Determine the (x, y) coordinate at the center of the cell enclosing the given text.  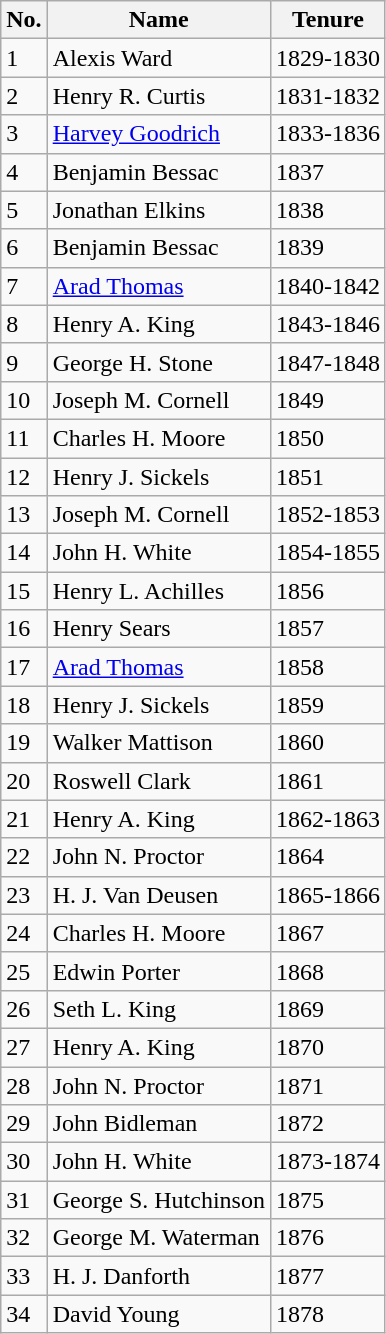
29 (24, 1124)
20 (24, 781)
1877 (328, 1276)
1840-1842 (328, 286)
1875 (328, 1200)
H. J. Danforth (158, 1276)
2 (24, 96)
1838 (328, 210)
12 (24, 477)
32 (24, 1238)
19 (24, 743)
H. J. Van Deusen (158, 895)
1871 (328, 1085)
1837 (328, 172)
Henry L. Achilles (158, 591)
1843-1846 (328, 324)
16 (24, 629)
George S. Hutchinson (158, 1200)
Henry R. Curtis (158, 96)
Harvey Goodrich (158, 134)
34 (24, 1314)
27 (24, 1047)
David Young (158, 1314)
1839 (328, 248)
1854-1855 (328, 553)
7 (24, 286)
22 (24, 857)
1858 (328, 667)
31 (24, 1200)
1865-1866 (328, 895)
1873-1874 (328, 1162)
1867 (328, 933)
23 (24, 895)
1857 (328, 629)
1864 (328, 857)
1859 (328, 705)
1849 (328, 400)
21 (24, 819)
28 (24, 1085)
11 (24, 438)
8 (24, 324)
10 (24, 400)
Jonathan Elkins (158, 210)
1869 (328, 1009)
1829-1830 (328, 58)
9 (24, 362)
Tenure (328, 20)
24 (24, 933)
3 (24, 134)
1 (24, 58)
1862-1863 (328, 819)
1860 (328, 743)
No. (24, 20)
25 (24, 971)
5 (24, 210)
1847-1848 (328, 362)
30 (24, 1162)
14 (24, 553)
26 (24, 1009)
1870 (328, 1047)
1868 (328, 971)
18 (24, 705)
Name (158, 20)
1831-1832 (328, 96)
Alexis Ward (158, 58)
1851 (328, 477)
13 (24, 515)
Seth L. King (158, 1009)
Walker Mattison (158, 743)
George H. Stone (158, 362)
1872 (328, 1124)
1852-1853 (328, 515)
15 (24, 591)
1876 (328, 1238)
1850 (328, 438)
1878 (328, 1314)
17 (24, 667)
Henry Sears (158, 629)
4 (24, 172)
George M. Waterman (158, 1238)
1833-1836 (328, 134)
Roswell Clark (158, 781)
John Bidleman (158, 1124)
6 (24, 248)
Edwin Porter (158, 971)
1861 (328, 781)
1856 (328, 591)
33 (24, 1276)
